Pinpoint the cell where the given text exists, returning its (x, y) midpoint coordinate. 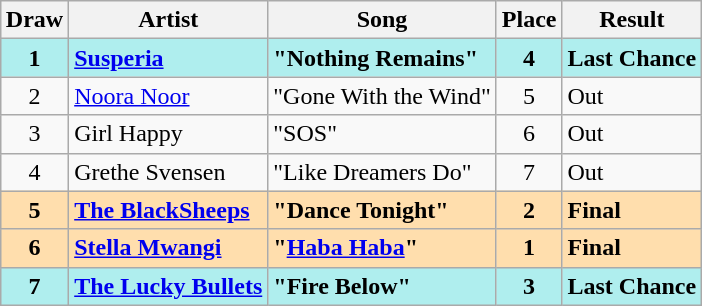
The Lucky Bullets (168, 286)
Stella Mwangi (168, 248)
"SOS" (382, 134)
"Gone With the Wind" (382, 96)
"Like Dreamers Do" (382, 172)
"Fire Below" (382, 286)
The BlackSheeps (168, 210)
Artist (168, 20)
Song (382, 20)
Grethe Svensen (168, 172)
Result (632, 20)
"Dance Tonight" (382, 210)
Noora Noor (168, 96)
Draw (34, 20)
"Nothing Remains" (382, 58)
Susperia (168, 58)
Girl Happy (168, 134)
"Haba Haba" (382, 248)
Place (529, 20)
